Pinpoint the cell where the given text exists, returning its (x, y) midpoint coordinate. 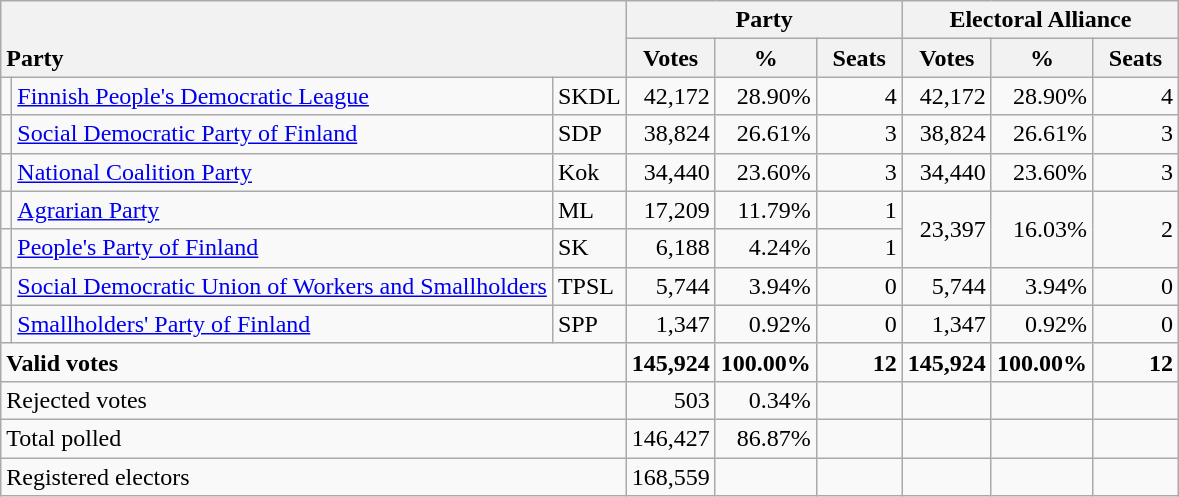
People's Party of Finland (282, 248)
6,188 (670, 248)
National Coalition Party (282, 172)
Total polled (314, 438)
Social Democratic Union of Workers and Smallholders (282, 286)
16.03% (1042, 229)
Smallholders' Party of Finland (282, 324)
168,559 (670, 477)
SPP (589, 324)
4.24% (766, 248)
SKDL (589, 96)
Kok (589, 172)
2 (1135, 229)
146,427 (670, 438)
503 (670, 400)
17,209 (670, 210)
Agrarian Party (282, 210)
SK (589, 248)
Valid votes (314, 362)
Electoral Alliance (1040, 20)
Registered electors (314, 477)
ML (589, 210)
Rejected votes (314, 400)
Social Democratic Party of Finland (282, 134)
86.87% (766, 438)
SDP (589, 134)
11.79% (766, 210)
Finnish People's Democratic League (282, 96)
23,397 (946, 229)
TPSL (589, 286)
0.34% (766, 400)
